Detect which cell encompasses the target text, then output its (x, y) center coordinate. 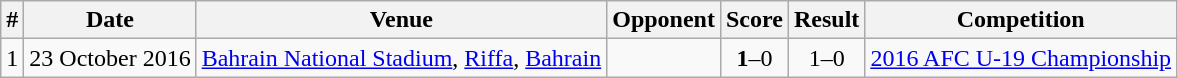
Result (826, 20)
Competition (1021, 20)
23 October 2016 (110, 58)
1 (12, 58)
Date (110, 20)
2016 AFC U-19 Championship (1021, 58)
Opponent (664, 20)
Bahrain National Stadium, Riffa, Bahrain (402, 58)
# (12, 20)
Venue (402, 20)
Score (754, 20)
